Return [x, y] of the center of cell containing provided text 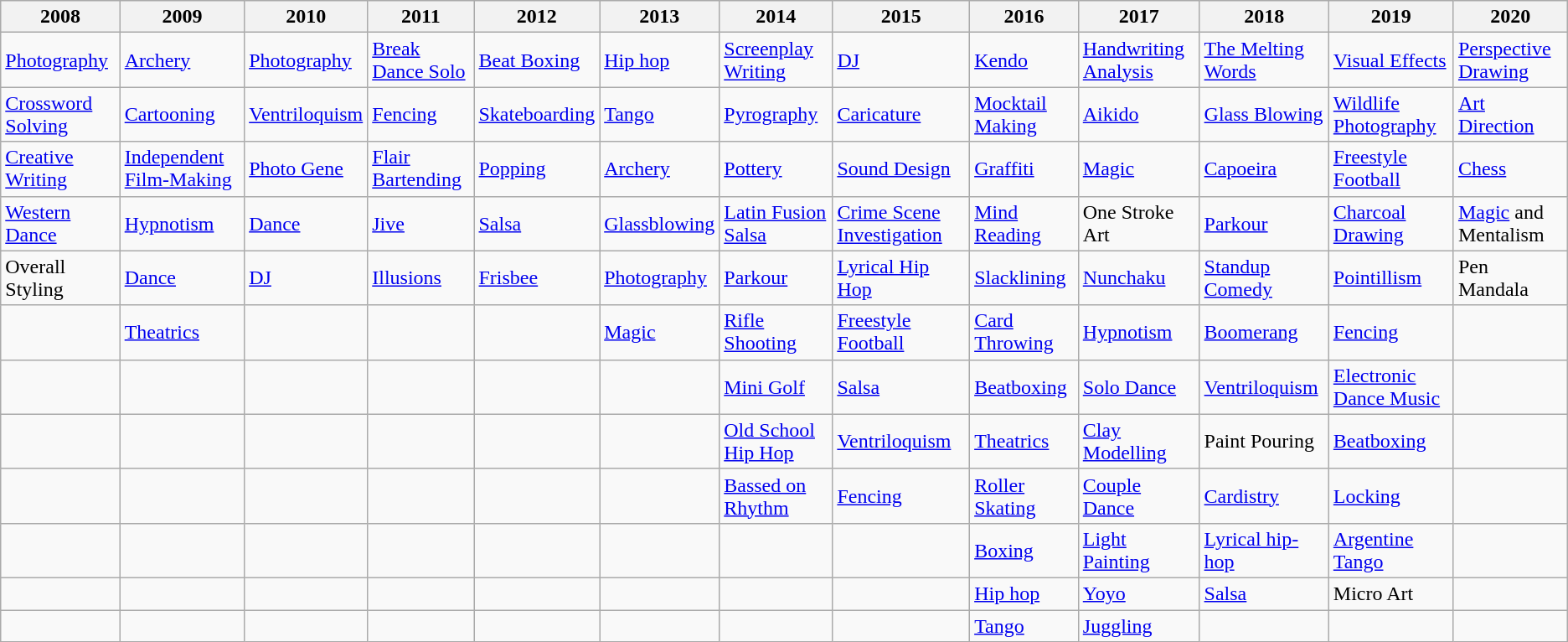
Graffiti [1024, 169]
Boxing [1024, 550]
2017 [1139, 17]
Card Throwing [1024, 332]
Pottery [776, 169]
Illusions [420, 278]
Mocktail Making [1024, 114]
Visual Effects [1390, 60]
Chess [1510, 169]
Jive [420, 223]
Latin Fusion Salsa [776, 223]
2011 [420, 17]
Electronic Dance Music [1390, 387]
One Stroke Art [1139, 223]
Standup Comedy [1264, 278]
2018 [1264, 17]
Couple Dance [1139, 496]
Solo Dance [1139, 387]
Juggling [1139, 626]
2009 [182, 17]
Lyrical Hip Hop [901, 278]
Caricature [901, 114]
Western Dance [60, 223]
2020 [1510, 17]
Popping [537, 169]
Flair Bartending [420, 169]
Charcoal Drawing [1390, 223]
2012 [537, 17]
Yoyo [1139, 593]
Locking [1390, 496]
The Melting Words [1264, 60]
Creative Writing [60, 169]
Glassblowing [660, 223]
Roller Skating [1024, 496]
Handwriting Analysis [1139, 60]
Slacklining [1024, 278]
Clay Modelling [1139, 441]
Argentine Tango [1390, 550]
Crossword Solving [60, 114]
Old School Hip Hop [776, 441]
Pen Mandala [1510, 278]
Aikido [1139, 114]
Bassed on Rhythm [776, 496]
Light Painting [1139, 550]
Boomerang [1264, 332]
Pyrography [776, 114]
Beat Boxing [537, 60]
Glass Blowing [1264, 114]
Nunchaku [1139, 278]
Mind Reading [1024, 223]
2015 [901, 17]
Independent Film-Making [182, 169]
Paint Pouring [1264, 441]
Mini Golf [776, 387]
2010 [307, 17]
2016 [1024, 17]
2014 [776, 17]
Crime Scene Investigation [901, 223]
2019 [1390, 17]
Wildlife Photography [1390, 114]
Capoeira [1264, 169]
Lyrical hip-hop [1264, 550]
2013 [660, 17]
Magic and Mentalism [1510, 223]
Pointillism [1390, 278]
Micro Art [1390, 593]
2008 [60, 17]
Break Dance Solo [420, 60]
Perspective Drawing [1510, 60]
Overall Styling [60, 278]
Skateboarding [537, 114]
Photo Gene [307, 169]
Frisbee [537, 278]
Art Direction [1510, 114]
Rifle Shooting [776, 332]
Cardistry [1264, 496]
Screenplay Writing [776, 60]
Sound Design [901, 169]
Cartooning [182, 114]
Kendo [1024, 60]
